Pinpoint the cell where the given text exists, returning its [x, y] midpoint coordinate. 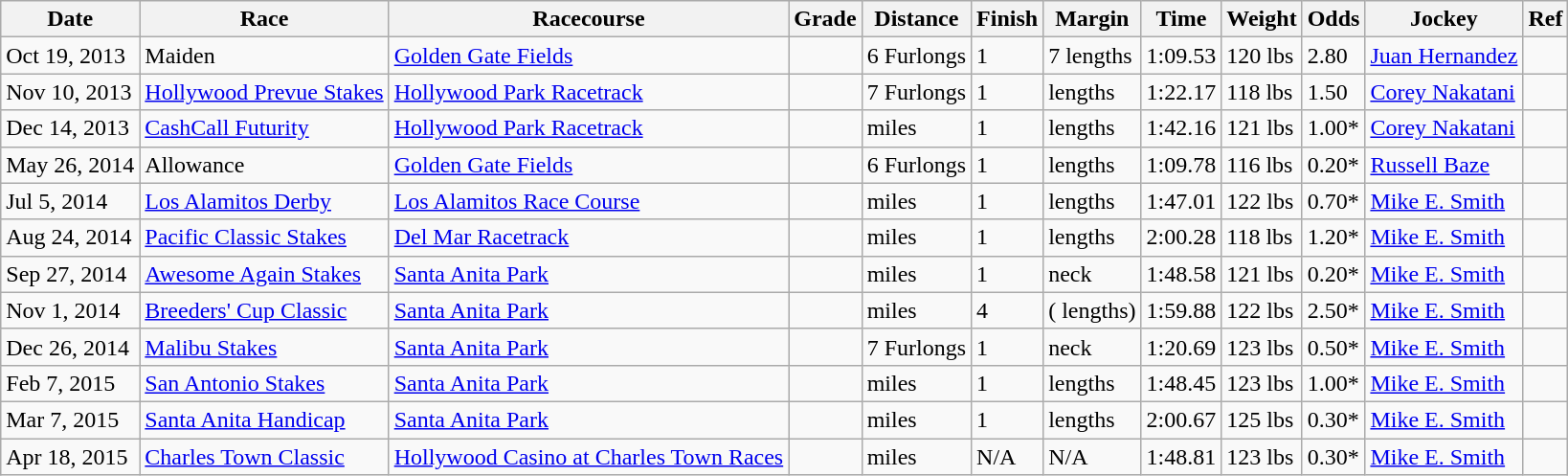
2.80 [1333, 56]
May 26, 2014 [71, 165]
Racecourse [589, 19]
2.50* [1333, 310]
( lengths) [1092, 310]
Russell Baze [1444, 165]
Aug 24, 2014 [71, 238]
Maiden [264, 56]
Breeders' Cup Classic [264, 310]
Feb 7, 2015 [71, 383]
Race [264, 19]
Nov 10, 2013 [71, 92]
Grade [825, 19]
Odds [1333, 19]
1:22.17 [1181, 92]
Los Alamitos Derby [264, 201]
0.50* [1333, 347]
Mar 7, 2015 [71, 419]
1:48.45 [1181, 383]
7 lengths [1092, 56]
4 [1007, 310]
1:09.78 [1181, 165]
Weight [1262, 19]
1.20* [1333, 238]
Malibu Stakes [264, 347]
1:59.88 [1181, 310]
1:20.69 [1181, 347]
1:42.16 [1181, 128]
Apr 18, 2015 [71, 457]
Pacific Classic Stakes [264, 238]
1:47.01 [1181, 201]
1:48.81 [1181, 457]
Jul 5, 2014 [71, 201]
Allowance [264, 165]
Charles Town Classic [264, 457]
2:00.28 [1181, 238]
Del Mar Racetrack [589, 238]
125 lbs [1262, 419]
Jockey [1444, 19]
2:00.67 [1181, 419]
Hollywood Prevue Stakes [264, 92]
Ref [1545, 19]
Dec 14, 2013 [71, 128]
0.70* [1333, 201]
CashCall Futurity [264, 128]
Juan Hernandez [1444, 56]
116 lbs [1262, 165]
Margin [1092, 19]
Time [1181, 19]
Finish [1007, 19]
Nov 1, 2014 [71, 310]
1:09.53 [1181, 56]
Los Alamitos Race Course [589, 201]
Oct 19, 2013 [71, 56]
1:48.58 [1181, 274]
Sep 27, 2014 [71, 274]
Date [71, 19]
120 lbs [1262, 56]
Awesome Again Stakes [264, 274]
Distance [916, 19]
1.50 [1333, 92]
San Antonio Stakes [264, 383]
Dec 26, 2014 [71, 347]
Santa Anita Handicap [264, 419]
Hollywood Casino at Charles Town Races [589, 457]
